Search for the cell housing the specified text and yield its (X, Y) center coordinate. 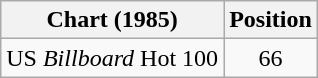
US Billboard Hot 100 (112, 58)
Position (271, 20)
Chart (1985) (112, 20)
66 (271, 58)
